Determine the [X, Y] coordinate at the center of the cell enclosing the given text.  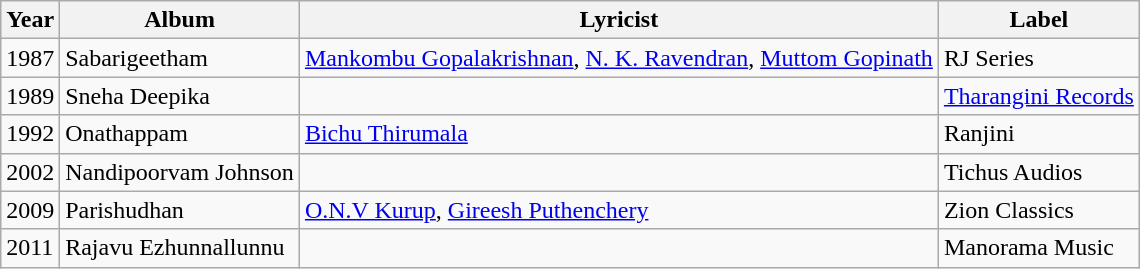
Sabarigeetham [180, 58]
2009 [30, 210]
2002 [30, 172]
Ranjini [1038, 134]
Rajavu Ezhunnallunnu [180, 248]
RJ Series [1038, 58]
Mankombu Gopalakrishnan, N. K. Ravendran, Muttom Gopinath [618, 58]
Lyricist [618, 20]
Label [1038, 20]
Tharangini Records [1038, 96]
Tichus Audios [1038, 172]
Year [30, 20]
1987 [30, 58]
Album [180, 20]
1992 [30, 134]
Parishudhan [180, 210]
Bichu Thirumala [618, 134]
O.N.V Kurup, Gireesh Puthenchery [618, 210]
Manorama Music [1038, 248]
Sneha Deepika [180, 96]
Onathappam [180, 134]
Zion Classics [1038, 210]
2011 [30, 248]
1989 [30, 96]
Nandipoorvam Johnson [180, 172]
